Return the [x, y] coordinate for the center point of the cell that contains the specified text.  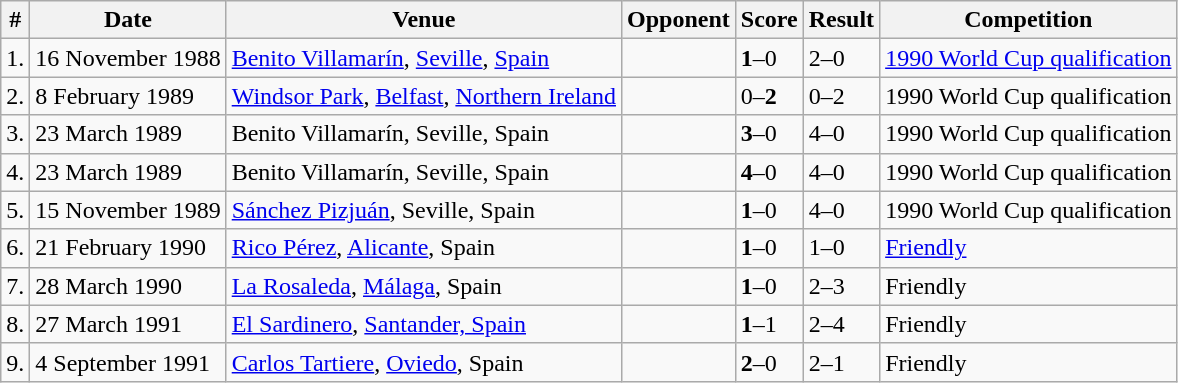
4 September 1991 [128, 362]
1. [16, 58]
Venue [424, 20]
Opponent [679, 20]
28 March 1990 [128, 286]
9. [16, 362]
2–1 [841, 362]
Competition [1028, 20]
7. [16, 286]
Rico Pérez, Alicante, Spain [424, 248]
27 March 1991 [128, 324]
Score [769, 20]
6. [16, 248]
2–3 [841, 286]
4. [16, 172]
# [16, 20]
15 November 1989 [128, 210]
Carlos Tartiere, Oviedo, Spain [424, 362]
8 February 1989 [128, 96]
5. [16, 210]
2–4 [841, 324]
La Rosaleda, Málaga, Spain [424, 286]
Windsor Park, Belfast, Northern Ireland [424, 96]
Sánchez Pizjuán, Seville, Spain [424, 210]
1–1 [769, 324]
Date [128, 20]
3–0 [769, 134]
3. [16, 134]
8. [16, 324]
El Sardinero, Santander, Spain [424, 324]
16 November 1988 [128, 58]
21 February 1990 [128, 248]
Result [841, 20]
2. [16, 96]
